Capture the cell that displays the provided text and extract its [x, y] central coordinate. 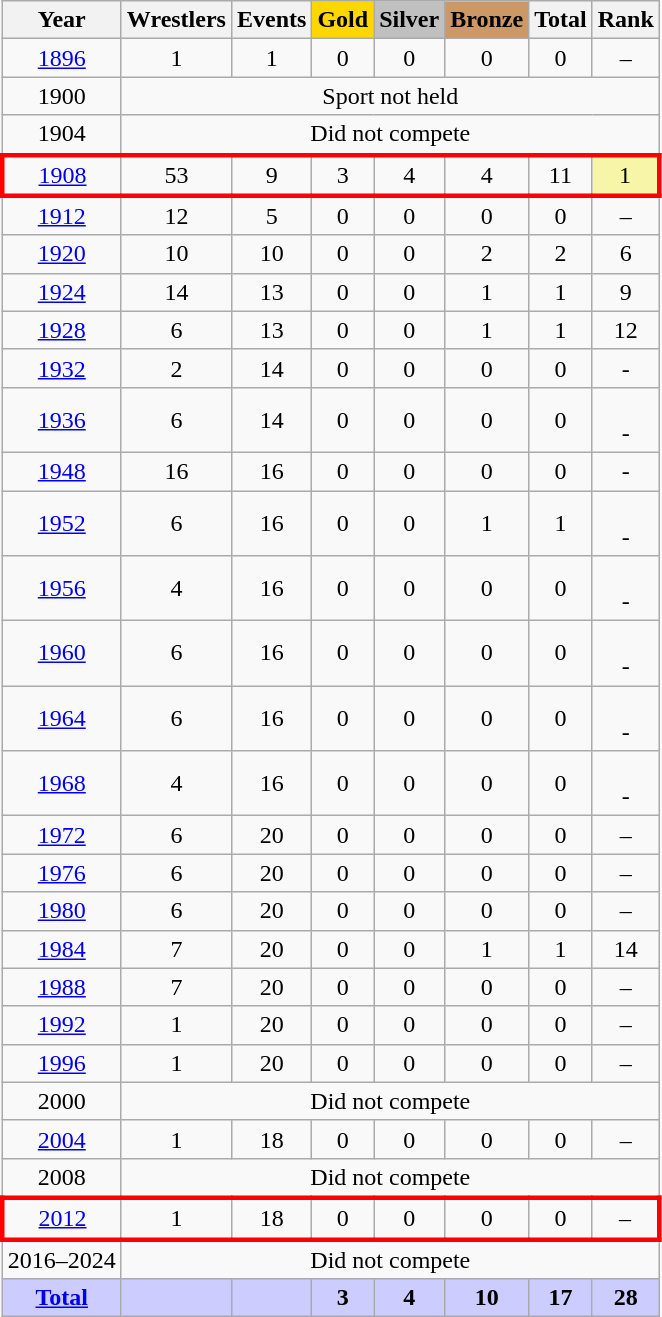
1988 [62, 987]
Gold [343, 20]
1980 [62, 911]
17 [561, 1298]
1908 [62, 174]
2000 [62, 1101]
Silver [410, 20]
1972 [62, 835]
1948 [62, 471]
1932 [62, 368]
Bronze [487, 20]
1920 [62, 254]
2016–2024 [62, 1259]
Year [62, 20]
1904 [62, 135]
1976 [62, 873]
1896 [62, 58]
1952 [62, 522]
2008 [62, 1178]
1968 [62, 784]
5 [271, 216]
1900 [62, 96]
28 [626, 1298]
2012 [62, 1218]
1936 [62, 420]
1992 [62, 1025]
1964 [62, 718]
2004 [62, 1139]
Sport not held [390, 96]
11 [561, 174]
1960 [62, 654]
1928 [62, 330]
1984 [62, 949]
1924 [62, 292]
Events [271, 20]
1912 [62, 216]
1996 [62, 1063]
Wrestlers [176, 20]
Rank [626, 20]
1956 [62, 588]
53 [176, 174]
